Find where the given text appears and provide that cell's center as [X, Y] coordinate. 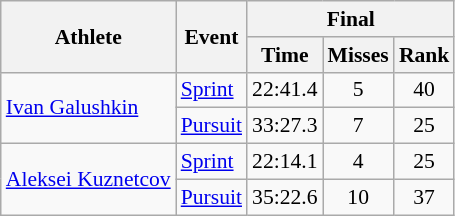
10 [358, 197]
Time [284, 55]
37 [424, 197]
40 [424, 90]
33:27.3 [284, 126]
Athlete [88, 36]
Rank [424, 55]
Aleksei Kuznetcov [88, 180]
5 [358, 90]
7 [358, 126]
22:14.1 [284, 162]
Event [212, 36]
35:22.6 [284, 197]
22:41.4 [284, 90]
4 [358, 162]
Final [350, 19]
Ivan Galushkin [88, 108]
Misses [358, 55]
